Capture the cell that displays the provided text and extract its (X, Y) central coordinate. 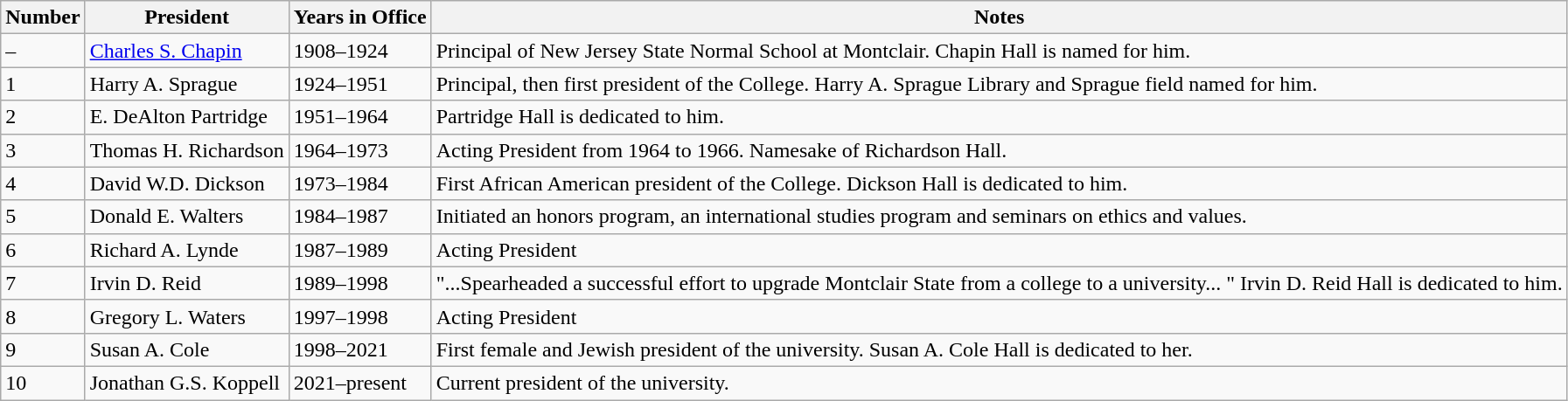
Donald E. Walters (187, 217)
1973–1984 (360, 183)
5 (43, 217)
1997–1998 (360, 316)
President (187, 17)
1987–1989 (360, 250)
David W.D. Dickson (187, 183)
Gregory L. Waters (187, 316)
Irvin D. Reid (187, 283)
4 (43, 183)
Acting President from 1964 to 1966. Namesake of Richardson Hall. (999, 150)
Richard A. Lynde (187, 250)
1 (43, 84)
6 (43, 250)
2021–present (360, 383)
Notes (999, 17)
Charles S. Chapin (187, 51)
Principal, then first president of the College. Harry A. Sprague Library and Sprague field named for him. (999, 84)
First African American president of the College. Dickson Hall is dedicated to him. (999, 183)
Years in Office (360, 17)
1964–1973 (360, 150)
8 (43, 316)
Susan A. Cole (187, 349)
Harry A. Sprague (187, 84)
Jonathan G.S. Koppell (187, 383)
1984–1987 (360, 217)
Number (43, 17)
Principal of New Jersey State Normal School at Montclair. Chapin Hall is named for him. (999, 51)
2 (43, 117)
3 (43, 150)
1951–1964 (360, 117)
7 (43, 283)
First female and Jewish president of the university. Susan A. Cole Hall is dedicated to her. (999, 349)
1998–2021 (360, 349)
1989–1998 (360, 283)
– (43, 51)
1924–1951 (360, 84)
9 (43, 349)
10 (43, 383)
1908–1924 (360, 51)
"...Spearheaded a successful effort to upgrade Montclair State from a college to a university... " Irvin D. Reid Hall is dedicated to him. (999, 283)
Thomas H. Richardson (187, 150)
E. DeAlton Partridge (187, 117)
Initiated an honors program, an international studies program and seminars on ethics and values. (999, 217)
Current president of the university. (999, 383)
Partridge Hall is dedicated to him. (999, 117)
